Capture the cell that displays the provided text and extract its (X, Y) central coordinate. 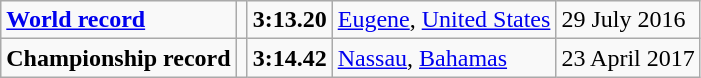
29 July 2016 (628, 20)
Championship record (118, 58)
Nassau, Bahamas (444, 58)
3:14.42 (290, 58)
3:13.20 (290, 20)
Eugene, United States (444, 20)
World record (118, 20)
23 April 2017 (628, 58)
